For the text-containing cell, return its midpoint in [x, y] coordinate format. 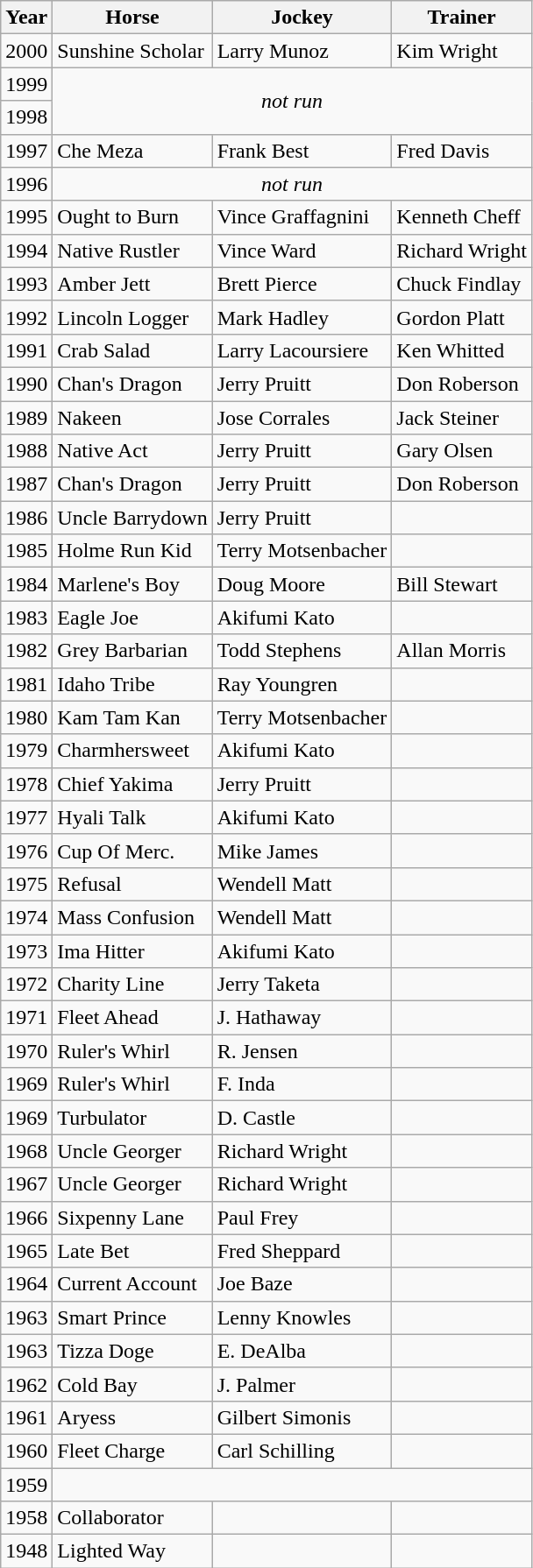
Native Rustler [132, 251]
Fleet Ahead [132, 1018]
Refusal [132, 884]
1994 [26, 251]
Charity Line [132, 985]
Kam Tam Kan [132, 717]
1987 [26, 484]
1968 [26, 1151]
1998 [26, 117]
Amber Jett [132, 284]
Jockey [302, 18]
Chief Yakima [132, 784]
1967 [26, 1184]
1965 [26, 1251]
Doug Moore [302, 584]
1996 [26, 184]
Ray Youngren [302, 684]
Year [26, 18]
Gary Olsen [462, 451]
Trainer [462, 18]
Mike James [302, 851]
Larry Munoz [302, 51]
Smart Prince [132, 1317]
Cold Bay [132, 1384]
Gilbert Simonis [302, 1417]
Lenny Knowles [302, 1317]
Joe Baze [302, 1284]
Che Meza [132, 151]
1980 [26, 717]
1992 [26, 317]
Mark Hadley [302, 317]
1999 [26, 84]
Cup Of Merc. [132, 851]
Idaho Tribe [132, 684]
1984 [26, 584]
1991 [26, 350]
1983 [26, 618]
Fred Davis [462, 151]
Ought to Burn [132, 217]
R. Jensen [302, 1051]
Crab Salad [132, 350]
Kim Wright [462, 51]
Aryess [132, 1417]
Paul Frey [302, 1218]
1973 [26, 950]
Hyali Talk [132, 817]
Allan Morris [462, 651]
Holme Run Kid [132, 551]
1948 [26, 1551]
1981 [26, 684]
J. Hathaway [302, 1018]
1990 [26, 384]
2000 [26, 51]
Marlene's Boy [132, 584]
Fleet Charge [132, 1451]
Kenneth Cheff [462, 217]
Collaborator [132, 1518]
1979 [26, 751]
Turbulator [132, 1118]
Nakeen [132, 418]
Sunshine Scholar [132, 51]
1964 [26, 1284]
1962 [26, 1384]
Eagle Joe [132, 618]
J. Palmer [302, 1384]
1977 [26, 817]
Larry Lacoursiere [302, 350]
F. Inda [302, 1084]
1986 [26, 518]
Ima Hitter [132, 950]
1959 [26, 1485]
1974 [26, 917]
1966 [26, 1218]
Late Bet [132, 1251]
Brett Pierce [302, 284]
Horse [132, 18]
Gordon Platt [462, 317]
1975 [26, 884]
1989 [26, 418]
Frank Best [302, 151]
Ken Whitted [462, 350]
Uncle Barrydown [132, 518]
Carl Schilling [302, 1451]
1958 [26, 1518]
Bill Stewart [462, 584]
Jack Steiner [462, 418]
1988 [26, 451]
1985 [26, 551]
D. Castle [302, 1118]
Tizza Doge [132, 1351]
Charmhersweet [132, 751]
1960 [26, 1451]
1982 [26, 651]
1995 [26, 217]
1970 [26, 1051]
1993 [26, 284]
Sixpenny Lane [132, 1218]
1976 [26, 851]
E. DeAlba [302, 1351]
Jerry Taketa [302, 985]
Fred Sheppard [302, 1251]
Native Act [132, 451]
Grey Barbarian [132, 651]
1971 [26, 1018]
1972 [26, 985]
1997 [26, 151]
1961 [26, 1417]
Vince Ward [302, 251]
Todd Stephens [302, 651]
Mass Confusion [132, 917]
Current Account [132, 1284]
1978 [26, 784]
Chuck Findlay [462, 284]
Lighted Way [132, 1551]
Vince Graffagnini [302, 217]
Lincoln Logger [132, 317]
Jose Corrales [302, 418]
